Output the (x, y) coordinate of the center of the cell containing the given text.  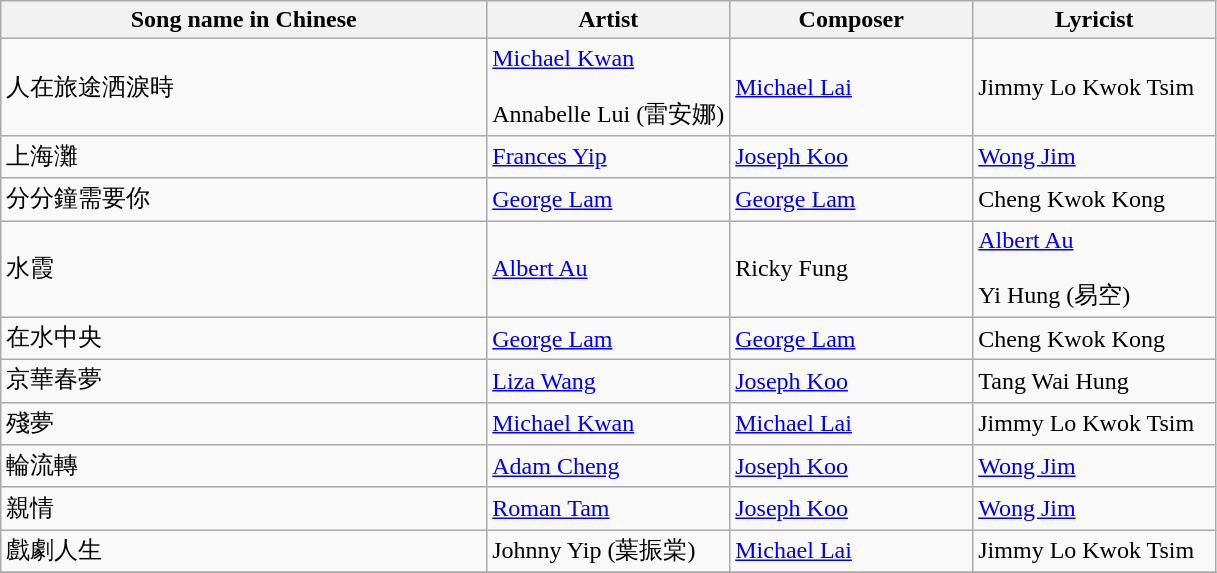
Michael KwanAnnabelle Lui (雷安娜) (608, 88)
Artist (608, 20)
Frances Yip (608, 156)
在水中央 (244, 338)
Adam Cheng (608, 466)
水霞 (244, 268)
Ricky Fung (852, 268)
京華春夢 (244, 382)
Johnny Yip (葉振棠) (608, 552)
人在旅途洒淚時 (244, 88)
Roman Tam (608, 508)
Tang Wai Hung (1094, 382)
Michael Kwan (608, 424)
戲劇人生 (244, 552)
Albert AuYi Hung (易空) (1094, 268)
Lyricist (1094, 20)
Composer (852, 20)
Song name in Chinese (244, 20)
Albert Au (608, 268)
輪流轉 (244, 466)
分分鐘需要你 (244, 200)
上海灘 (244, 156)
親情 (244, 508)
Liza Wang (608, 382)
殘夢 (244, 424)
